Detect which cell encompasses the target text, then output its (x, y) center coordinate. 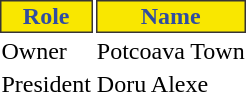
Name (170, 16)
Role (46, 16)
Potcoava Town (170, 51)
Owner (46, 51)
